Output the [X, Y] coordinate of the center of the cell containing the given text.  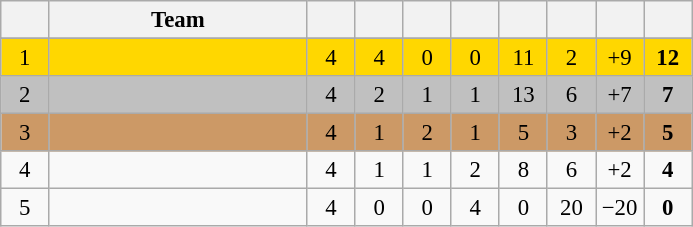
20 [571, 208]
12 [668, 58]
+7 [620, 95]
13 [523, 95]
+9 [620, 58]
11 [523, 58]
7 [668, 95]
8 [523, 170]
−20 [620, 208]
Team [178, 20]
